Provide the [x, y] coordinate of the cell's center where the given text is located.  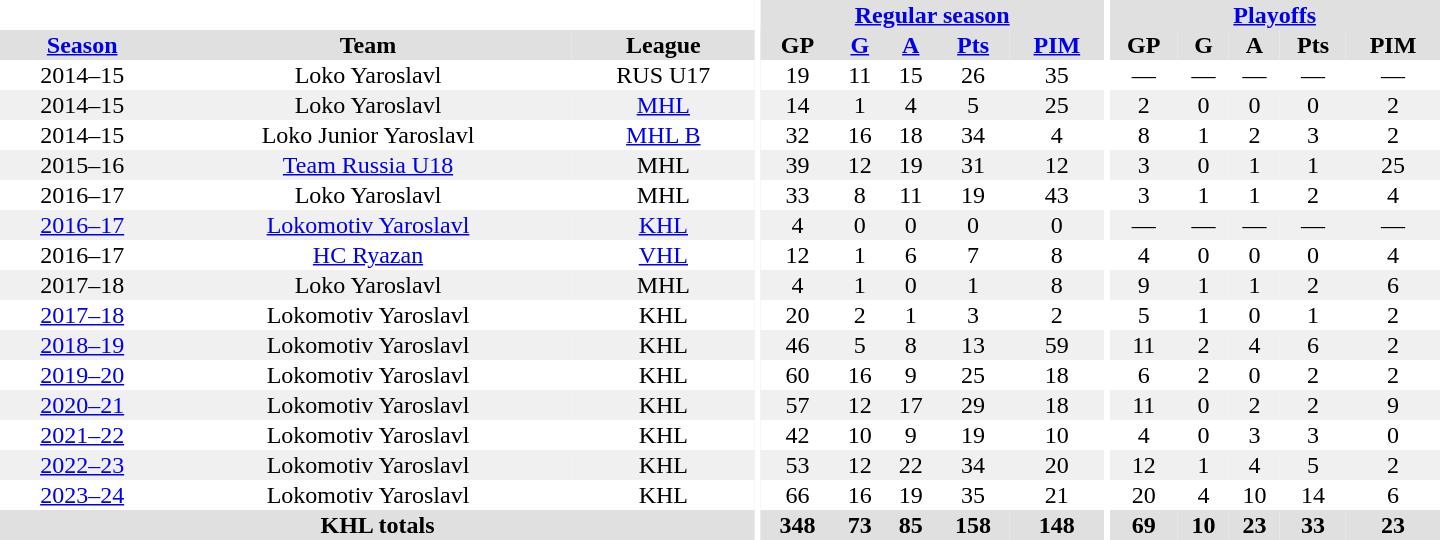
KHL totals [378, 525]
17 [910, 405]
Playoffs [1274, 15]
53 [798, 465]
85 [910, 525]
26 [973, 75]
Loko Junior Yaroslavl [368, 135]
Season [82, 45]
73 [860, 525]
2021–22 [82, 435]
HC Ryazan [368, 255]
59 [1057, 345]
60 [798, 375]
MHL B [664, 135]
21 [1057, 495]
2015–16 [82, 165]
7 [973, 255]
2019–20 [82, 375]
2022–23 [82, 465]
13 [973, 345]
RUS U17 [664, 75]
2020–21 [82, 405]
31 [973, 165]
29 [973, 405]
League [664, 45]
43 [1057, 195]
42 [798, 435]
2018–19 [82, 345]
15 [910, 75]
2023–24 [82, 495]
22 [910, 465]
57 [798, 405]
VHL [664, 255]
69 [1144, 525]
Team [368, 45]
348 [798, 525]
Team Russia U18 [368, 165]
158 [973, 525]
32 [798, 135]
46 [798, 345]
39 [798, 165]
66 [798, 495]
Regular season [932, 15]
148 [1057, 525]
